Locate the cell with the specified text and output its [x, y] center coordinate. 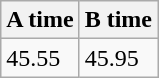
45.95 [118, 58]
A time [40, 20]
B time [118, 20]
45.55 [40, 58]
